Search for the cell housing the specified text and yield its (x, y) center coordinate. 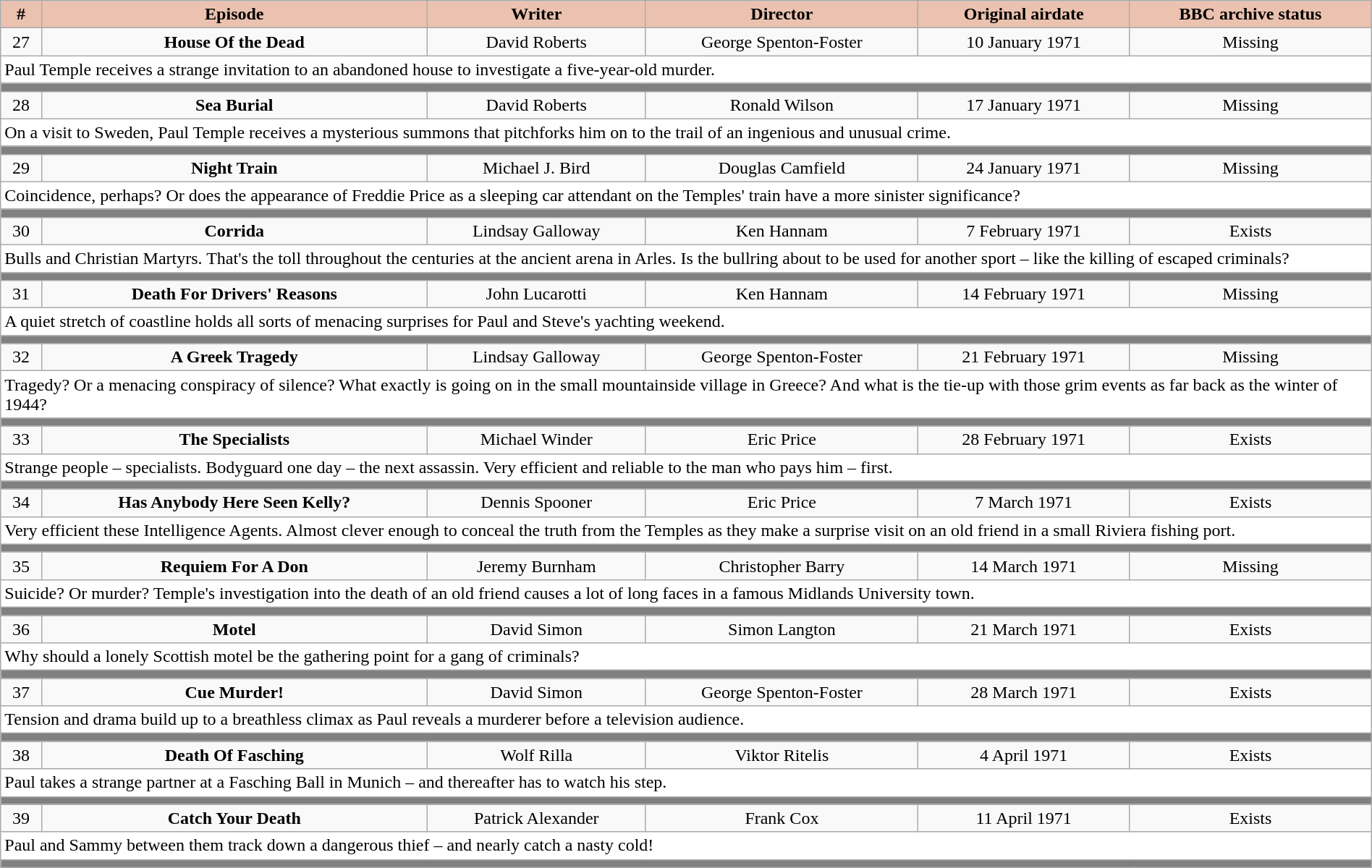
17 January 1971 (1024, 105)
Michael Winder (536, 440)
Coincidence, perhaps? Or does the appearance of Freddie Price as a sleeping car attendant on the Temples' train have a more sinister significance? (686, 195)
Jeremy Burnham (536, 566)
Viktor Ritelis (782, 755)
4 April 1971 (1024, 755)
Frank Cox (782, 818)
Patrick Alexander (536, 818)
Catch Your Death (234, 818)
Corrida (234, 231)
Michael J. Bird (536, 168)
Original airdate (1024, 14)
On a visit to Sweden, Paul Temple receives a mysterious summons that pitchforks him on to the trail of an ingenious and unusual crime. (686, 132)
Paul Temple receives a strange invitation to an abandoned house to investigate a five-year-old murder. (686, 69)
John Lucarotti (536, 294)
# (22, 14)
29 (22, 168)
11 April 1971 (1024, 818)
36 (22, 629)
35 (22, 566)
A quiet stretch of coastline holds all sorts of menacing surprises for Paul and Steve's yachting weekend. (686, 322)
7 March 1971 (1024, 503)
Death Of Fasching (234, 755)
Wolf Rilla (536, 755)
BBC archive status (1250, 14)
Dennis Spooner (536, 503)
Strange people – specialists. Bodyguard one day – the next assassin. Very efficient and reliable to the man who pays him – first. (686, 467)
Tension and drama build up to a breathless climax as Paul reveals a murderer before a television audience. (686, 720)
21 February 1971 (1024, 357)
7 February 1971 (1024, 231)
30 (22, 231)
Suicide? Or murder? Temple's investigation into the death of an old friend causes a lot of long faces in a famous Midlands University town. (686, 593)
38 (22, 755)
31 (22, 294)
House Of the Dead (234, 42)
Paul takes a strange partner at a Fasching Ball in Munich – and thereafter has to watch his step. (686, 783)
Requiem For A Don (234, 566)
21 March 1971 (1024, 629)
Director (782, 14)
Douglas Camfield (782, 168)
The Specialists (234, 440)
Motel (234, 629)
10 January 1971 (1024, 42)
34 (22, 503)
33 (22, 440)
Night Train (234, 168)
Ronald Wilson (782, 105)
39 (22, 818)
A Greek Tragedy (234, 357)
Writer (536, 14)
28 (22, 105)
24 January 1971 (1024, 168)
Sea Burial (234, 105)
Death For Drivers' Reasons (234, 294)
Episode (234, 14)
14 February 1971 (1024, 294)
28 March 1971 (1024, 692)
28 February 1971 (1024, 440)
27 (22, 42)
Paul and Sammy between them track down a dangerous thief – and nearly catch a nasty cold! (686, 846)
Has Anybody Here Seen Kelly? (234, 503)
Why should a lonely Scottish motel be the gathering point for a gang of criminals? (686, 657)
Cue Murder! (234, 692)
Christopher Barry (782, 566)
37 (22, 692)
32 (22, 357)
14 March 1971 (1024, 566)
Simon Langton (782, 629)
